Identify which cell holds the provided text, then report its [x, y] central coordinate. 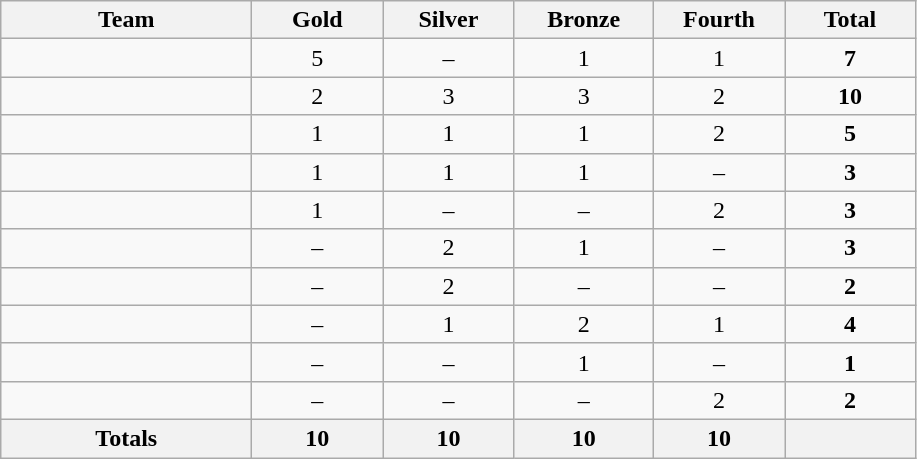
Total [850, 20]
Silver [448, 20]
Gold [318, 20]
Bronze [584, 20]
4 [850, 324]
Team [126, 20]
Fourth [718, 20]
7 [850, 58]
Totals [126, 438]
